For the text-containing cell, return its midpoint in (x, y) coordinate format. 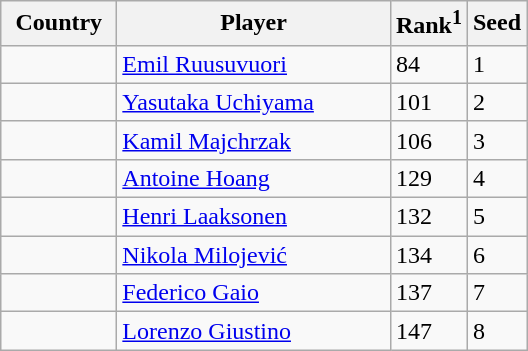
7 (496, 293)
101 (428, 102)
Rank1 (428, 24)
Seed (496, 24)
6 (496, 255)
Antoine Hoang (254, 178)
Henri Laaksonen (254, 217)
Lorenzo Giustino (254, 331)
8 (496, 331)
137 (428, 293)
Emil Ruusuvuori (254, 64)
Player (254, 24)
132 (428, 217)
147 (428, 331)
1 (496, 64)
Country (59, 24)
106 (428, 140)
Federico Gaio (254, 293)
5 (496, 217)
129 (428, 178)
3 (496, 140)
Kamil Majchrzak (254, 140)
Nikola Milojević (254, 255)
84 (428, 64)
134 (428, 255)
4 (496, 178)
Yasutaka Uchiyama (254, 102)
2 (496, 102)
